For the text-containing cell, return its midpoint in [x, y] coordinate format. 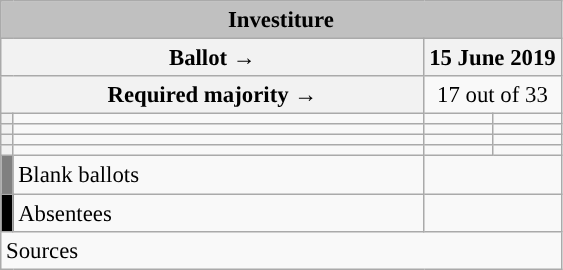
Required majority → [212, 95]
Investiture [281, 20]
17 out of 33 [492, 95]
Sources [281, 250]
Absentees [218, 213]
Ballot → [212, 58]
15 June 2019 [492, 58]
Blank ballots [218, 175]
